Locate the cell with the specified text and output its (x, y) center coordinate. 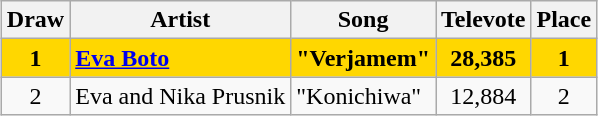
Place (564, 20)
28,385 (484, 58)
12,884 (484, 96)
"Verjamem" (364, 58)
Eva Boto (180, 58)
Artist (180, 20)
"Konichiwa" (364, 96)
Eva and Nika Prusnik (180, 96)
Draw (35, 20)
Song (364, 20)
Televote (484, 20)
